From the cell containing the given text, extract its center point as [X, Y] coordinate. 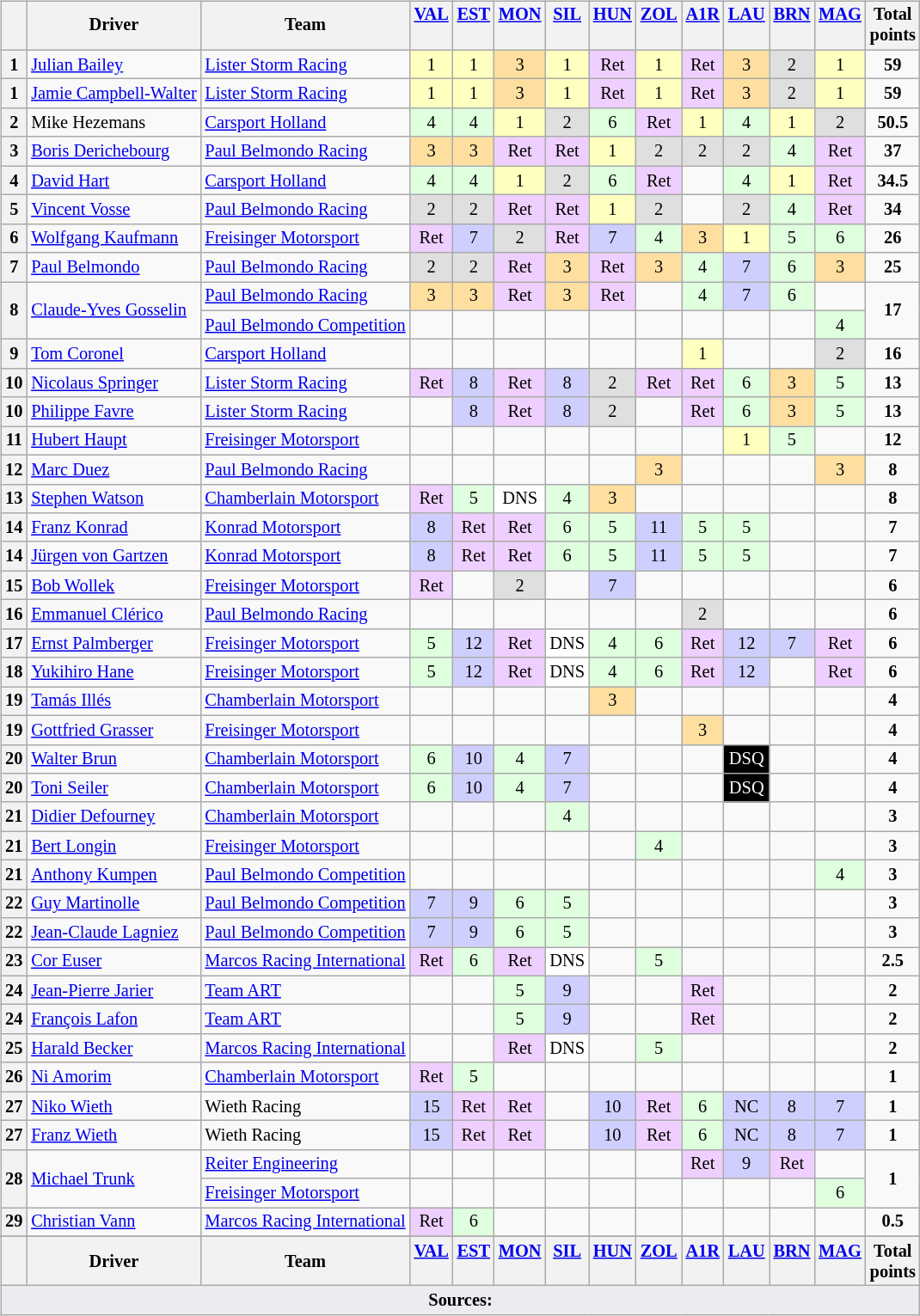
Jamie Campbell-Walter [113, 94]
2.5 [892, 962]
Bert Longin [113, 846]
Julian Bailey [113, 64]
0.5 [892, 1222]
Harald Becker [113, 1049]
Boris Derichebourg [113, 151]
34 [892, 210]
David Hart [113, 181]
Anthony Kumpen [113, 875]
23 [14, 962]
Paul Belmondo [113, 267]
Bob Wollek [113, 585]
Stephen Watson [113, 499]
Michael Trunk [113, 1178]
Franz Wieth [113, 1135]
Jean-Pierre Jarier [113, 990]
Gottfried Grasser [113, 730]
Cor Euser [113, 962]
Yukihiro Hane [113, 672]
18 [14, 672]
Toni Seiler [113, 788]
Vincent Vosse [113, 210]
50.5 [892, 123]
Tom Coronel [113, 354]
Christian Vann [113, 1222]
Reiter Engineering [306, 1164]
Philippe Favre [113, 412]
Sources: [460, 1301]
Niko Wieth [113, 1106]
37 [892, 151]
Mike Hezemans [113, 123]
Hubert Haupt [113, 441]
Claude-Yves Gosselin [113, 311]
Jürgen von Gartzen [113, 556]
François Lafon [113, 1019]
Emmanuel Clérico [113, 615]
Wolfgang Kaufmann [113, 238]
Didier Defourney [113, 817]
Ernst Palmberger [113, 643]
28 [14, 1178]
Ni Amorim [113, 1077]
34.5 [892, 181]
Marc Duez [113, 469]
Jean-Claude Lagniez [113, 933]
Guy Martinolle [113, 903]
29 [14, 1222]
Tamás Illés [113, 701]
Nicolaus Springer [113, 383]
Franz Konrad [113, 528]
Walter Brun [113, 759]
